Search for the cell housing the specified text and yield its [X, Y] center coordinate. 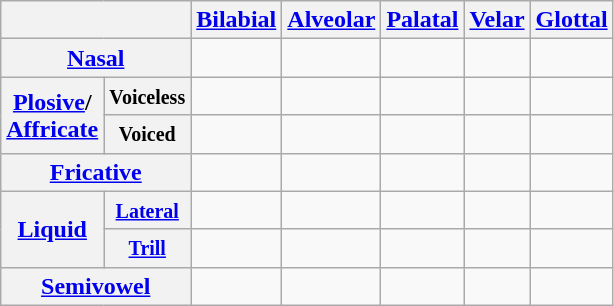
Semivowel [96, 286]
Liquid [52, 229]
Alveolar [332, 20]
Plosive/Affricate [52, 115]
Nasal [96, 58]
Palatal [422, 20]
Lateral [148, 210]
Velar [497, 20]
Glottal [572, 20]
Fricative [96, 172]
Voiced [148, 134]
Bilabial [236, 20]
Trill [148, 248]
Voiceless [148, 96]
